Search for the cell housing the specified text and yield its (X, Y) center coordinate. 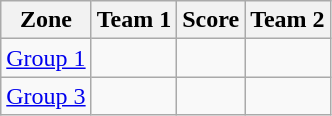
Score (211, 20)
Group 1 (46, 58)
Team 1 (134, 20)
Zone (46, 20)
Group 3 (46, 96)
Team 2 (288, 20)
